For the text-containing cell, return its midpoint in (x, y) coordinate format. 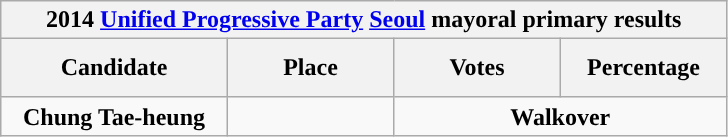
Place (310, 68)
Votes (477, 68)
Percentage (643, 68)
Chung Tae-heung (114, 116)
Walkover (560, 116)
Candidate (114, 68)
2014 Unified Progressive Party Seoul mayoral primary results (364, 20)
